Locate the cell with the specified text and output its [x, y] center coordinate. 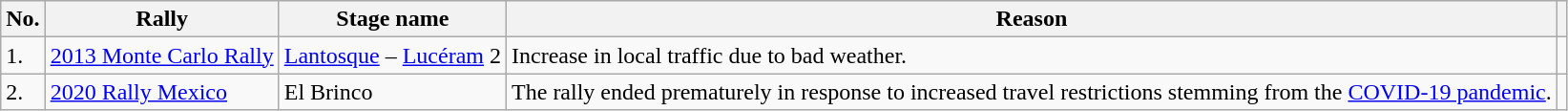
2020 Rally Mexico [162, 92]
El Brinco [392, 92]
Stage name [392, 19]
No. [23, 19]
2013 Monte Carlo Rally [162, 55]
2. [23, 92]
The rally ended prematurely in response to increased travel restrictions stemming from the COVID-19 pandemic. [1033, 92]
1. [23, 55]
Reason [1033, 19]
Lantosque – Lucéram 2 [392, 55]
Rally [162, 19]
Increase in local traffic due to bad weather. [1033, 55]
